Locate the cell with the specified text and output its (X, Y) center coordinate. 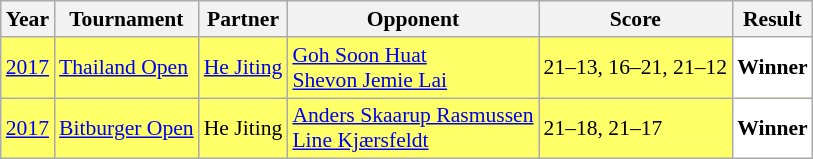
Score (636, 19)
Goh Soon Huat Shevon Jemie Lai (412, 68)
21–13, 16–21, 21–12 (636, 68)
Tournament (126, 19)
Opponent (412, 19)
Result (772, 19)
Bitburger Open (126, 128)
Thailand Open (126, 68)
21–18, 21–17 (636, 128)
Year (28, 19)
Anders Skaarup Rasmussen Line Kjærsfeldt (412, 128)
Partner (244, 19)
